For the text-containing cell, return its midpoint in [x, y] coordinate format. 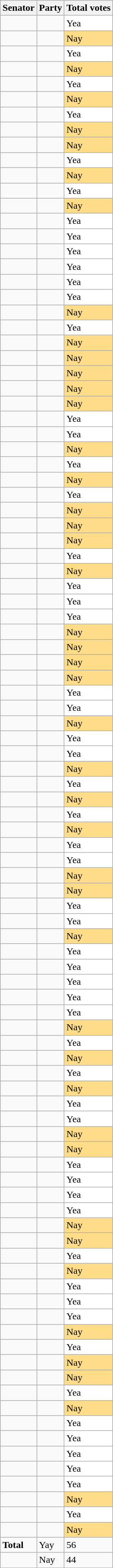
44 [89, 1560]
Yay [50, 1545]
Total votes [89, 8]
56 [89, 1545]
Total [18, 1545]
Party [50, 8]
Senator [18, 8]
